Extract the (X, Y) coordinate from the center of the cell holding the provided text.  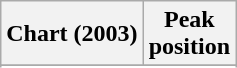
Chart (2003) (72, 34)
Peakposition (189, 34)
